Provide the [x, y] coordinate of the cell's center where the given text is located.  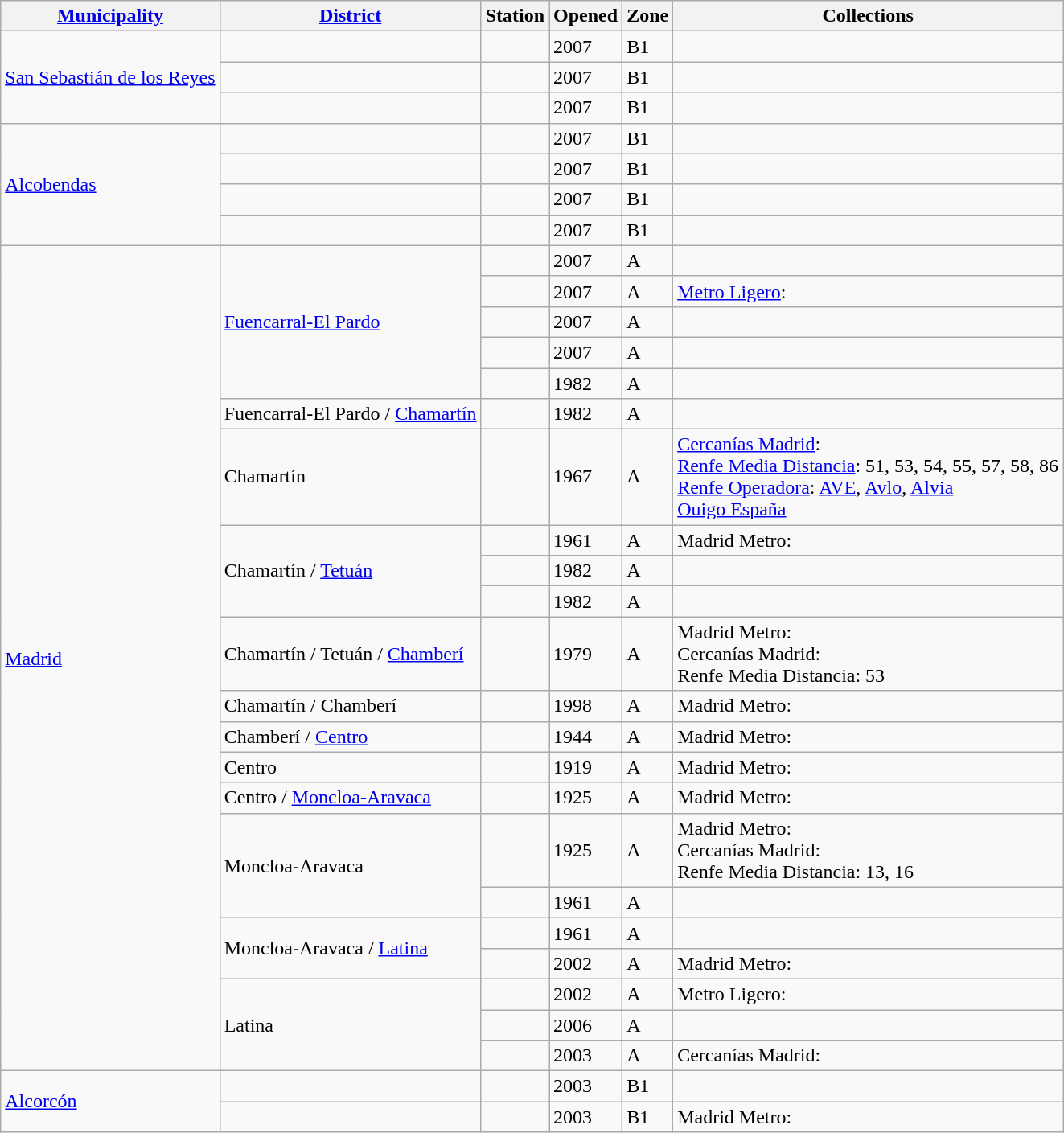
Alcobendas [110, 184]
Opened [585, 16]
Cercanías Madrid: [869, 1056]
Chamartín / Tetuán / Chamberí [351, 654]
District [351, 16]
2006 [585, 1025]
Chamartín / Chamberí [351, 706]
Chamartín [351, 478]
Municipality [110, 16]
Madrid Metro: Cercanías Madrid: Renfe Media Distancia: 13, 16 [869, 850]
Cercanías Madrid: Renfe Media Distancia: 51, 53, 54, 55, 57, 58, 86Renfe Operadora: AVE, Avlo, AlviaOuigo España [869, 478]
Chamartín / Tetuán [351, 571]
Latina [351, 1024]
Zone [648, 16]
Alcorcón [110, 1102]
Fuencarral-El Pardo / Chamartín [351, 414]
1979 [585, 654]
1944 [585, 737]
Fuencarral-El Pardo [351, 322]
1919 [585, 767]
Moncloa-Aravaca [351, 865]
Madrid Metro: Cercanías Madrid: Renfe Media Distancia: 53 [869, 654]
Centro / Moncloa-Aravaca [351, 798]
Station [515, 16]
Chamberí / Centro [351, 737]
Madrid [110, 658]
Moncloa-Aravaca / Latina [351, 948]
San Sebastián de los Reyes [110, 77]
Collections [869, 16]
Centro [351, 767]
1967 [585, 478]
1998 [585, 706]
